Determine the [x, y] coordinate at the center of the cell enclosing the given text.  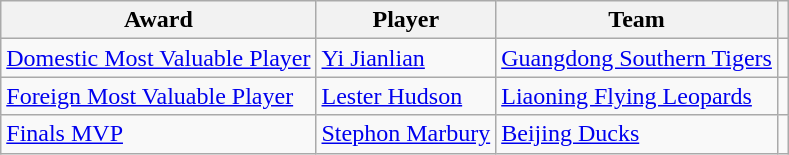
Team [637, 20]
Guangdong Southern Tigers [637, 58]
Stephon Marbury [406, 134]
Domestic Most Valuable Player [158, 58]
Lester Hudson [406, 96]
Beijing Ducks [637, 134]
Yi Jianlian [406, 58]
Foreign Most Valuable Player [158, 96]
Liaoning Flying Leopards [637, 96]
Player [406, 20]
Award [158, 20]
Finals MVP [158, 134]
